Find where the given text appears and provide that cell's center as [x, y] coordinate. 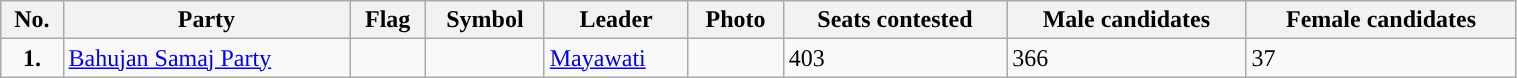
Flag [388, 20]
403 [894, 58]
Leader [616, 20]
Female candidates [1381, 20]
Symbol [486, 20]
Male candidates [1126, 20]
1. [32, 58]
37 [1381, 58]
Mayawati [616, 58]
Party [206, 20]
Photo [736, 20]
366 [1126, 58]
Seats contested [894, 20]
Bahujan Samaj Party [206, 58]
No. [32, 20]
